Determine the (X, Y) coordinate at the center of the cell enclosing the given text.  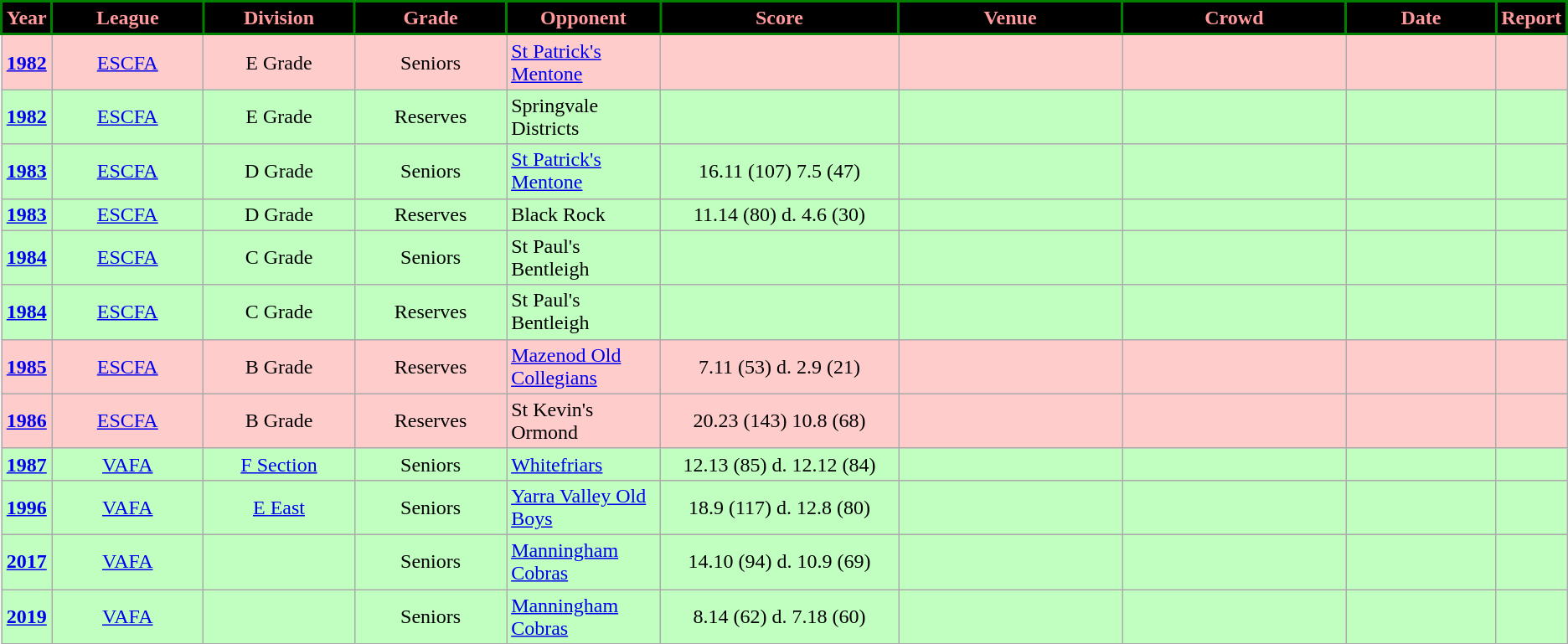
Black Rock (584, 214)
1987 (27, 464)
11.14 (80) d. 4.6 (30) (779, 214)
7.11 (53) d. 2.9 (21) (779, 367)
Grade (431, 18)
Crowd (1235, 18)
Date (1421, 18)
Report (1531, 18)
1986 (27, 420)
14.10 (94) d. 10.9 (69) (779, 561)
2017 (27, 561)
16.11 (107) 7.5 (47) (779, 171)
18.9 (117) d. 12.8 (80) (779, 507)
1996 (27, 507)
12.13 (85) d. 12.12 (84) (779, 464)
1985 (27, 367)
Year (27, 18)
8.14 (62) d. 7.18 (60) (779, 616)
Division (278, 18)
League (127, 18)
Opponent (584, 18)
Yarra Valley Old Boys (584, 507)
Springvale Districts (584, 117)
F Section (278, 464)
St Kevin's Ormond (584, 420)
Whitefriars (584, 464)
20.23 (143) 10.8 (68) (779, 420)
Score (779, 18)
Venue (1010, 18)
E East (278, 507)
Mazenod Old Collegians (584, 367)
2019 (27, 616)
